Scan for the cell matching the given text and deliver its (x, y) coordinate at center. 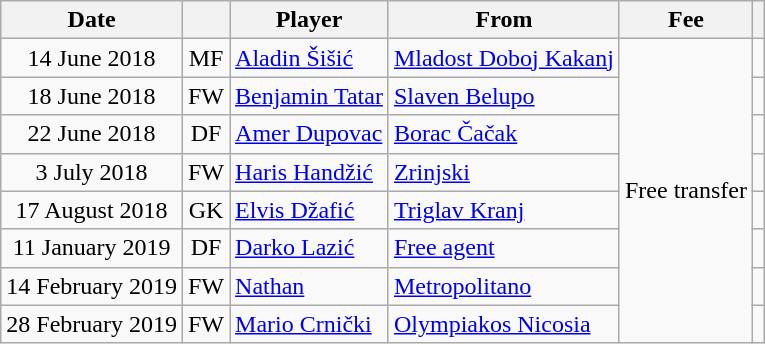
14 June 2018 (92, 58)
Player (310, 20)
Date (92, 20)
18 June 2018 (92, 96)
Fee (686, 20)
28 February 2019 (92, 324)
MF (206, 58)
Mario Crnički (310, 324)
Darko Lazić (310, 248)
Aladin Šišić (310, 58)
Free agent (504, 248)
From (504, 20)
17 August 2018 (92, 210)
GK (206, 210)
Amer Dupovac (310, 134)
Slaven Belupo (504, 96)
Zrinjski (504, 172)
Borac Čačak (504, 134)
Olympiakos Nicosia (504, 324)
Metropolitano (504, 286)
11 January 2019 (92, 248)
14 February 2019 (92, 286)
Mladost Doboj Kakanj (504, 58)
Triglav Kranj (504, 210)
3 July 2018 (92, 172)
Nathan (310, 286)
22 June 2018 (92, 134)
Haris Handžić (310, 172)
Elvis Džafić (310, 210)
Benjamin Tatar (310, 96)
Free transfer (686, 191)
